Find where the given text appears and provide that cell's center as [X, Y] coordinate. 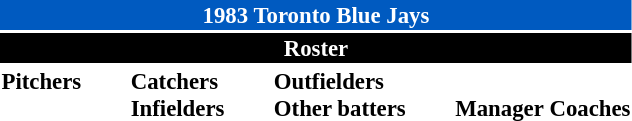
1983 Toronto Blue Jays [316, 15]
Roster [316, 48]
